Capture the cell that displays the provided text and extract its [X, Y] central coordinate. 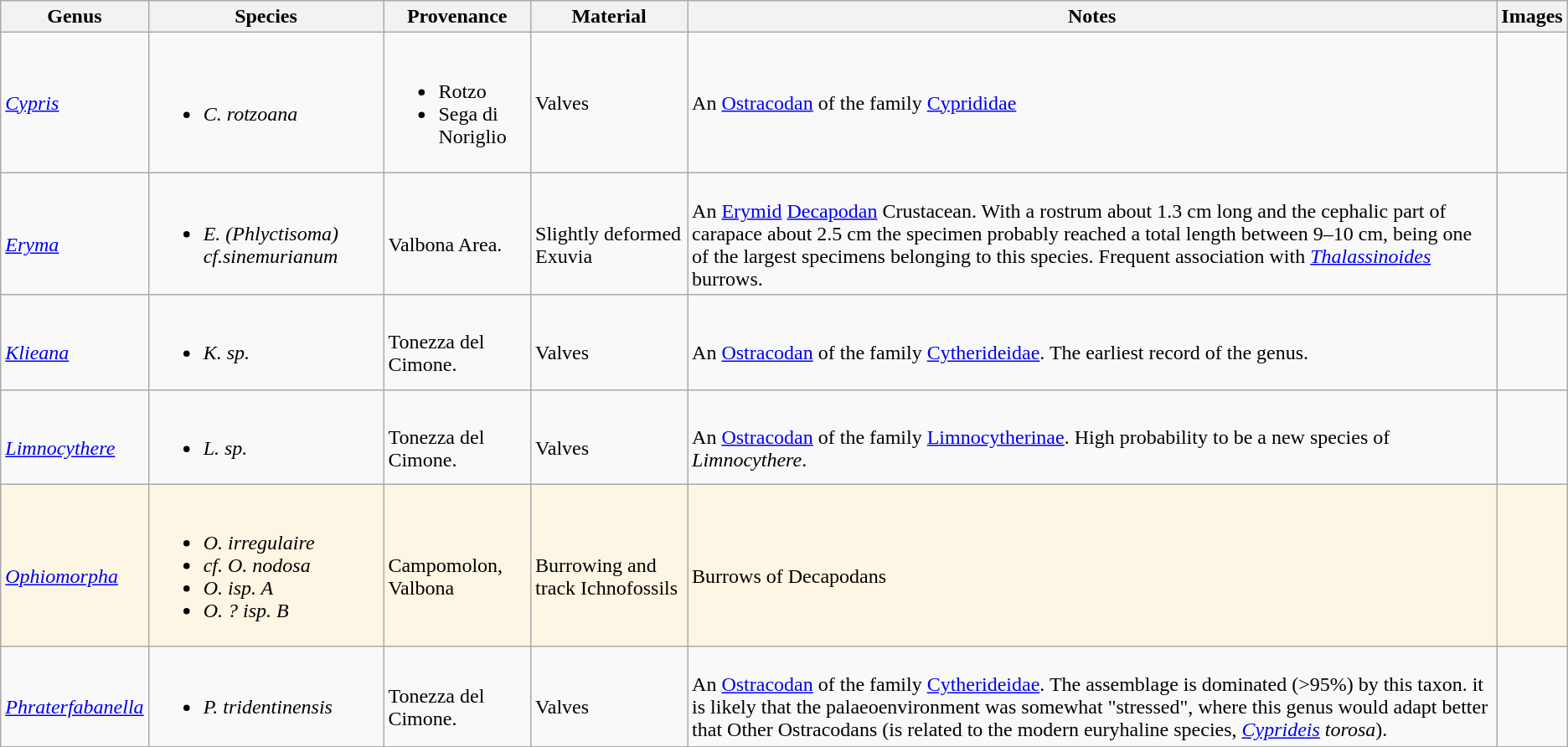
Genus [75, 17]
C. rotzoana [266, 102]
Images [1532, 17]
RotzoSega di Noriglio [457, 102]
An Ostracodan of the family Limnocytherinae. High probability to be a new species of Limnocythere. [1092, 437]
Burrows of Decapodans [1092, 565]
Klieana [75, 342]
Species [266, 17]
Burrowing and track Ichnofossils [610, 565]
Notes [1092, 17]
Limnocythere [75, 437]
Provenance [457, 17]
An Ostracodan of the family Cytherideidae. The earliest record of the genus. [1092, 342]
L. sp. [266, 437]
Slightly deformed Exuvia [610, 234]
Campomolon, Valbona [457, 565]
Material [610, 17]
O. irregulairecf. O. nodosaO. isp. AO. ? isp. B [266, 565]
Ophiomorpha [75, 565]
Phraterfabanella [75, 697]
E. (Phlyctisoma) cf.sinemurianum [266, 234]
K. sp. [266, 342]
Eryma [75, 234]
Valbona Area. [457, 234]
An Ostracodan of the family Cyprididae [1092, 102]
P. tridentinensis [266, 697]
Cypris [75, 102]
